Capture the cell that displays the provided text and extract its [x, y] central coordinate. 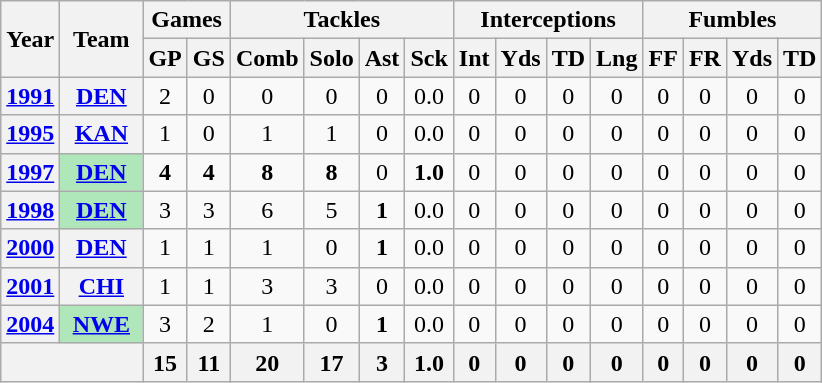
Sck [429, 58]
Int [474, 58]
Ast [382, 58]
17 [332, 362]
1998 [30, 210]
11 [208, 362]
1995 [30, 134]
15 [165, 362]
1991 [30, 96]
Comb [267, 58]
20 [267, 362]
CHI [102, 286]
GP [165, 58]
GS [208, 58]
Tackles [342, 20]
Fumbles [732, 20]
1997 [30, 172]
2004 [30, 324]
KAN [102, 134]
Interceptions [548, 20]
FR [704, 58]
Team [102, 39]
5 [332, 210]
2001 [30, 286]
Lng [617, 58]
Solo [332, 58]
FF [663, 58]
Games [186, 20]
NWE [102, 324]
Year [30, 39]
2000 [30, 248]
6 [267, 210]
